Return the (X, Y) coordinate for the center point of the cell that contains the specified text.  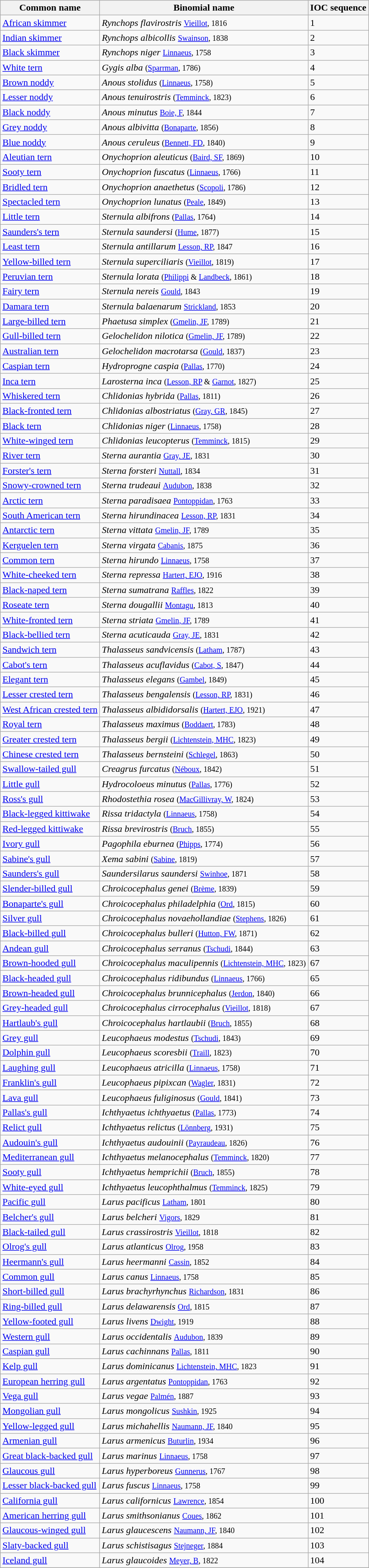
Chlidonias hybrida (Pallas, 1811) (204, 396)
56 (338, 844)
Sternula nereis Gould, 1843 (204, 291)
Sterna sumatrana Raffles, 1822 (204, 590)
Sternula balaenarum Strickland, 1853 (204, 306)
Hydroprogne caspia (Pallas, 1770) (204, 366)
Larus californicus Lawrence, 1854 (204, 1501)
54 (338, 814)
Gelochelidon nilotica (Gmelin, JF, 1789) (204, 336)
Larus armenicus Buturlin, 1934 (204, 1441)
81 (338, 1217)
69 (338, 1038)
33 (338, 500)
Laughing gull (50, 1068)
70 (338, 1053)
African skimmer (50, 23)
Sandwich tern (50, 649)
62 (338, 933)
Larus occidentalis Audubon, 1839 (204, 1336)
2 (338, 38)
101 (338, 1515)
Andean gull (50, 948)
Onychoprion anaethetus (Scopoli, 1786) (204, 187)
Damara tern (50, 306)
83 (338, 1247)
Ichthyaetus melanocephalus (Temminck, 1820) (204, 1157)
Larus schistisagus Stejneger, 1884 (204, 1545)
Sterna aurantia Gray, JE, 1831 (204, 456)
Whiskered tern (50, 396)
76 (338, 1142)
80 (338, 1202)
Pagophila eburnea (Phipps, 1774) (204, 844)
44 (338, 665)
Brown-hooded gull (50, 963)
Western gull (50, 1336)
Larus marinus Linnaeus, 1758 (204, 1456)
96 (338, 1441)
Onychoprion fuscatus (Linnaeus, 1766) (204, 172)
Sooty gull (50, 1172)
Xema sabini (Sabine, 1819) (204, 859)
7 (338, 112)
102 (338, 1530)
Chroicocephalus ridibundus (Linnaeus, 1766) (204, 978)
Onychoprion lunatus (Peale, 1849) (204, 202)
Binomial name (204, 8)
Bonaparte's gull (50, 903)
Sterna acuticauda Gray, JE, 1831 (204, 635)
Glaucous gull (50, 1471)
12 (338, 187)
Roseate tern (50, 605)
Larus vegae Palmén, 1887 (204, 1396)
16 (338, 247)
66 (338, 993)
Anous albivitta (Bonaparte, 1856) (204, 127)
Mediterranean gull (50, 1157)
Pallas's gull (50, 1112)
Rynchops flavirostris Vieillot, 1816 (204, 23)
White-winged tern (50, 441)
Black-legged kittiwake (50, 814)
Hartlaub's gull (50, 1023)
Black-tailed gull (50, 1232)
Relict gull (50, 1127)
American herring gull (50, 1515)
103 (338, 1545)
Onychoprion aleuticus (Baird, SF, 1869) (204, 157)
65 (338, 978)
17 (338, 262)
Slender-billed gull (50, 888)
94 (338, 1411)
Thalasseus acuflavidus (Cabot, S, 1847) (204, 665)
Elegant tern (50, 680)
South American tern (50, 515)
Rynchops albicollis Swainson, 1838 (204, 38)
57 (338, 859)
Chlidonias leucopterus (Temminck, 1815) (204, 441)
Sternula superciliaris (Vieillot, 1819) (204, 262)
Larus dominicanus Lichtenstein, MHC, 1823 (204, 1366)
Sternula antillarum Lesson, RP, 1847 (204, 247)
Common gull (50, 1277)
71 (338, 1068)
Larus delawarensis Ord, 1815 (204, 1306)
85 (338, 1277)
9 (338, 142)
Rissa tridactyla (Linnaeus, 1758) (204, 814)
Sterna repressa Hartert, EJO, 1916 (204, 575)
Black noddy (50, 112)
24 (338, 366)
Least tern (50, 247)
Lesser black-backed gull (50, 1486)
Leucophaeus pipixcan (Wagler, 1831) (204, 1082)
Larosterna inca (Lesson, RP & Garnot, 1827) (204, 381)
55 (338, 829)
Ichthyaetus relictus (Lönnberg, 1931) (204, 1127)
92 (338, 1381)
Larus canus Linnaeus, 1758 (204, 1277)
Lava gull (50, 1097)
Olrog's gull (50, 1247)
Spectacled tern (50, 202)
Caspian gull (50, 1351)
Chroicocephalus cirrocephalus (Vieillot, 1818) (204, 1008)
48 (338, 724)
Audouin's gull (50, 1142)
Rynchops niger Linnaeus, 1758 (204, 53)
Black-billed gull (50, 933)
1 (338, 23)
Gull-billed tern (50, 336)
Brown-headed gull (50, 993)
59 (338, 888)
Sterna trudeaui Audubon, 1838 (204, 486)
Belcher's gull (50, 1217)
Larus belcheri Vigors, 1829 (204, 1217)
27 (338, 411)
51 (338, 769)
Sternula saundersi (Hume, 1877) (204, 232)
White-cheeked tern (50, 575)
Forster's tern (50, 471)
Lesser crested tern (50, 695)
91 (338, 1366)
Antarctic tern (50, 530)
31 (338, 471)
Black-headed gull (50, 978)
Kerguelen tern (50, 545)
8 (338, 127)
Sterna dougallii Montagu, 1813 (204, 605)
22 (338, 336)
Anous minutus Boie, F, 1844 (204, 112)
Larus glaucoides Meyer, B, 1822 (204, 1560)
River tern (50, 456)
29 (338, 441)
Little tern (50, 217)
75 (338, 1127)
Larus pacificus Latham, 1801 (204, 1202)
100 (338, 1501)
77 (338, 1157)
47 (338, 709)
Black tern (50, 426)
Common tern (50, 560)
30 (338, 456)
Yellow-footed gull (50, 1321)
White-eyed gull (50, 1187)
Leucophaeus scoresbii (Traill, 1823) (204, 1053)
63 (338, 948)
Sterna striata Gmelin, JF, 1789 (204, 620)
Kelp gull (50, 1366)
Thalasseus albididorsalis (Hartert, EJO, 1921) (204, 709)
Australian tern (50, 351)
Leucophaeus atricilla (Linnaeus, 1758) (204, 1068)
23 (338, 351)
14 (338, 217)
Chroicocephalus philadelphia (Ord, 1815) (204, 903)
93 (338, 1396)
58 (338, 873)
Grey-headed gull (50, 1008)
36 (338, 545)
72 (338, 1082)
39 (338, 590)
Larus fuscus Linnaeus, 1758 (204, 1486)
Leucophaeus fuliginosus (Gould, 1841) (204, 1097)
Anous ceruleus (Bennett, FD, 1840) (204, 142)
Larus brachyrhynchus Richardson, 1831 (204, 1292)
Sooty tern (50, 172)
Indian skimmer (50, 38)
Ichthyaetus hemprichii (Bruch, 1855) (204, 1172)
Grey noddy (50, 127)
68 (338, 1023)
Sterna vittata Gmelin, JF, 1789 (204, 530)
Thalasseus elegans (Gambel, 1849) (204, 680)
Rhodostethia rosea (MacGillivray, W, 1824) (204, 799)
Aleutian tern (50, 157)
Creagrus furcatus (Néboux, 1842) (204, 769)
40 (338, 605)
52 (338, 784)
Larus crassirostris Vieillot, 1818 (204, 1232)
Chroicocephalus serranus (Tschudi, 1844) (204, 948)
Saundersilarus saundersi Swinhoe, 1871 (204, 873)
Ichthyaetus leucophthalmus (Temminck, 1825) (204, 1187)
Red-legged kittiwake (50, 829)
Black-bellied tern (50, 635)
Chlidonias albostriatus (Gray, GR, 1845) (204, 411)
Leucophaeus modestus (Tschudi, 1843) (204, 1038)
53 (338, 799)
Mongolian gull (50, 1411)
White tern (50, 67)
Cabot's tern (50, 665)
Snowy-crowned tern (50, 486)
Anous stolidus (Linnaeus, 1758) (204, 82)
73 (338, 1097)
Arctic tern (50, 500)
Sterna hirundinacea Lesson, RP, 1831 (204, 515)
West African crested tern (50, 709)
California gull (50, 1501)
79 (338, 1187)
Silver gull (50, 919)
88 (338, 1321)
99 (338, 1486)
86 (338, 1292)
87 (338, 1306)
Larus cachinnans Pallas, 1811 (204, 1351)
Blue noddy (50, 142)
Black-naped tern (50, 590)
Grey gull (50, 1038)
4 (338, 67)
Yellow-billed tern (50, 262)
Common name (50, 8)
45 (338, 680)
41 (338, 620)
Lesser noddy (50, 97)
Chroicocephalus maculipennis (Lichtenstein, MHC, 1823) (204, 963)
Larus atlanticus Olrog, 1958 (204, 1247)
Larus heermanni Cassin, 1852 (204, 1262)
61 (338, 919)
21 (338, 321)
Thalasseus bergii (Lichtenstein, MHC, 1823) (204, 739)
Peruvian tern (50, 276)
Ross's gull (50, 799)
26 (338, 396)
10 (338, 157)
Chroicocephalus novaehollandiae (Stephens, 1826) (204, 919)
Bridled tern (50, 187)
Chinese crested tern (50, 754)
28 (338, 426)
Swallow-tailed gull (50, 769)
84 (338, 1262)
Glaucous-winged gull (50, 1530)
Larus mongolicus Sushkin, 1925 (204, 1411)
Black skimmer (50, 53)
Heermann's gull (50, 1262)
Brown noddy (50, 82)
Chroicocephalus brunnicephalus (Jerdon, 1840) (204, 993)
97 (338, 1456)
Thalasseus bengalensis (Lesson, RP, 1831) (204, 695)
Iceland gull (50, 1560)
49 (338, 739)
13 (338, 202)
38 (338, 575)
32 (338, 486)
95 (338, 1426)
74 (338, 1112)
15 (338, 232)
104 (338, 1560)
Anous tenuirostris (Temminck, 1823) (204, 97)
Caspian tern (50, 366)
Larus smithsonianus Coues, 1862 (204, 1515)
Thalasseus sandvicensis (Latham, 1787) (204, 649)
6 (338, 97)
Dolphin gull (50, 1053)
Sternula lorata (Philippi & Landbeck, 1861) (204, 276)
82 (338, 1232)
Sternula albifrons (Pallas, 1764) (204, 217)
Black-fronted tern (50, 411)
Thalasseus maximus (Boddaert, 1783) (204, 724)
19 (338, 291)
18 (338, 276)
5 (338, 82)
Royal tern (50, 724)
Pacific gull (50, 1202)
34 (338, 515)
Ichthyaetus ichthyaetus (Pallas, 1773) (204, 1112)
Slaty-backed gull (50, 1545)
37 (338, 560)
Thalasseus bernsteini (Schlegel, 1863) (204, 754)
Vega gull (50, 1396)
Gygis alba (Sparrman, 1786) (204, 67)
Armenian gull (50, 1441)
78 (338, 1172)
Ring-billed gull (50, 1306)
Gelochelidon macrotarsa (Gould, 1837) (204, 351)
Yellow-legged gull (50, 1426)
Chroicocephalus hartlaubii (Bruch, 1855) (204, 1023)
IOC sequence (338, 8)
43 (338, 649)
3 (338, 53)
Inca tern (50, 381)
Larus hyperboreus Gunnerus, 1767 (204, 1471)
White-fronted tern (50, 620)
Chroicocephalus genei (Brème, 1839) (204, 888)
46 (338, 695)
Chlidonias niger (Linnaeus, 1758) (204, 426)
35 (338, 530)
Sterna virgata Cabanis, 1875 (204, 545)
Saunders's gull (50, 873)
Sterna hirundo Linnaeus, 1758 (204, 560)
Ichthyaetus audouinii (Payraudeau, 1826) (204, 1142)
Saunders's tern (50, 232)
25 (338, 381)
98 (338, 1471)
Short-billed gull (50, 1292)
Phaetusa simplex (Gmelin, JF, 1789) (204, 321)
50 (338, 754)
Larus glaucescens Naumann, JF, 1840 (204, 1530)
Great black-backed gull (50, 1456)
Greater crested tern (50, 739)
Hydrocoloeus minutus (Pallas, 1776) (204, 784)
20 (338, 306)
Fairy tern (50, 291)
89 (338, 1336)
11 (338, 172)
Larus argentatus Pontoppidan, 1763 (204, 1381)
Sterna forsteri Nuttall, 1834 (204, 471)
European herring gull (50, 1381)
Little gull (50, 784)
Rissa brevirostris (Bruch, 1855) (204, 829)
Sterna paradisaea Pontoppidan, 1763 (204, 500)
42 (338, 635)
Sabine's gull (50, 859)
Large-billed tern (50, 321)
90 (338, 1351)
Larus michahellis Naumann, JF, 1840 (204, 1426)
Larus livens Dwight, 1919 (204, 1321)
Franklin's gull (50, 1082)
Chroicocephalus bulleri (Hutton, FW, 1871) (204, 933)
Ivory gull (50, 844)
60 (338, 903)
